Provide the (x, y) coordinate of the cell's center where the given text is located.  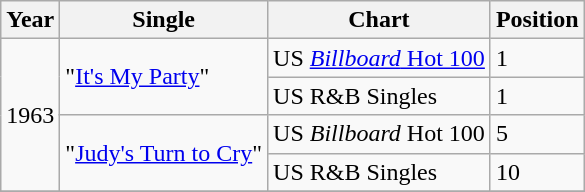
Single (164, 20)
Year (30, 20)
"Judy's Turn to Cry" (164, 153)
Position (537, 20)
1963 (30, 115)
Chart (380, 20)
5 (537, 134)
"It's My Party" (164, 77)
10 (537, 172)
